Output the [X, Y] coordinate of the center of the cell containing the given text.  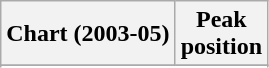
Peak position [221, 34]
Chart (2003-05) [88, 34]
